Find where the given text appears and provide that cell's center as (X, Y) coordinate. 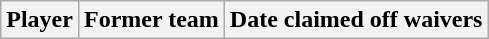
Date claimed off waivers (356, 20)
Former team (151, 20)
Player (40, 20)
